Detect which cell encompasses the target text, then output its (X, Y) center coordinate. 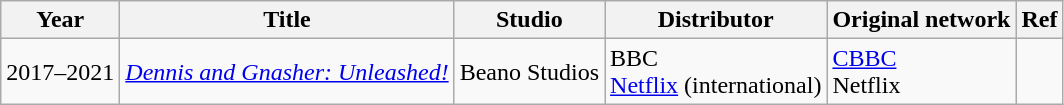
CBBCNetflix (922, 72)
2017–2021 (60, 72)
BBCNetflix (international) (716, 72)
Dennis and Gnasher: Unleashed! (287, 72)
Beano Studios (529, 72)
Title (287, 20)
Original network (922, 20)
Studio (529, 20)
Year (60, 20)
Distributor (716, 20)
Ref (1040, 20)
